Return the (x, y) coordinate for the center point of the cell that contains the specified text.  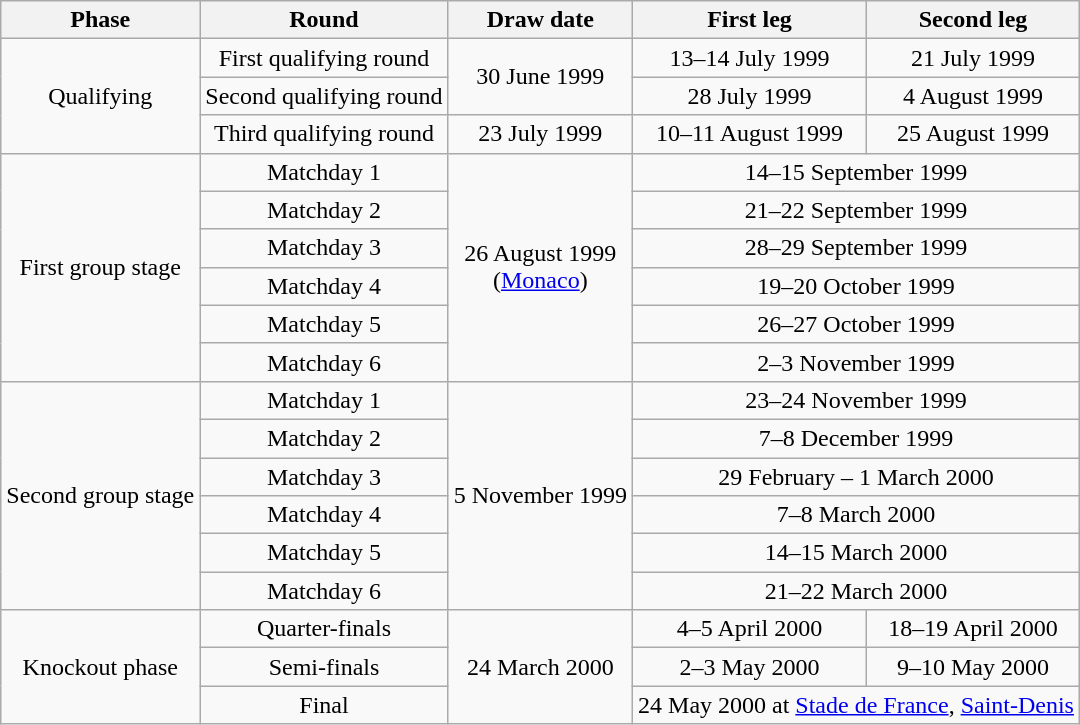
First qualifying round (324, 58)
14–15 March 2000 (856, 553)
28 July 1999 (750, 96)
21 July 1999 (972, 58)
24 May 2000 at Stade de France, Saint-Denis (856, 705)
4–5 April 2000 (750, 629)
Second leg (972, 20)
18–19 April 2000 (972, 629)
23 July 1999 (540, 134)
First group stage (100, 267)
21–22 September 1999 (856, 210)
4 August 1999 (972, 96)
24 March 2000 (540, 667)
26 August 1999(Monaco) (540, 267)
28–29 September 1999 (856, 248)
7–8 March 2000 (856, 515)
14–15 September 1999 (856, 172)
Qualifying (100, 96)
Semi-finals (324, 667)
Second qualifying round (324, 96)
Knockout phase (100, 667)
5 November 1999 (540, 495)
Third qualifying round (324, 134)
2–3 May 2000 (750, 667)
Quarter-finals (324, 629)
2–3 November 1999 (856, 362)
First leg (750, 20)
30 June 1999 (540, 77)
21–22 March 2000 (856, 591)
19–20 October 1999 (856, 286)
26–27 October 1999 (856, 324)
Draw date (540, 20)
10–11 August 1999 (750, 134)
Final (324, 705)
Phase (100, 20)
Round (324, 20)
7–8 December 1999 (856, 438)
25 August 1999 (972, 134)
29 February – 1 March 2000 (856, 477)
9–10 May 2000 (972, 667)
13–14 July 1999 (750, 58)
Second group stage (100, 495)
23–24 November 1999 (856, 400)
